For the text-containing cell, return its midpoint in [X, Y] coordinate format. 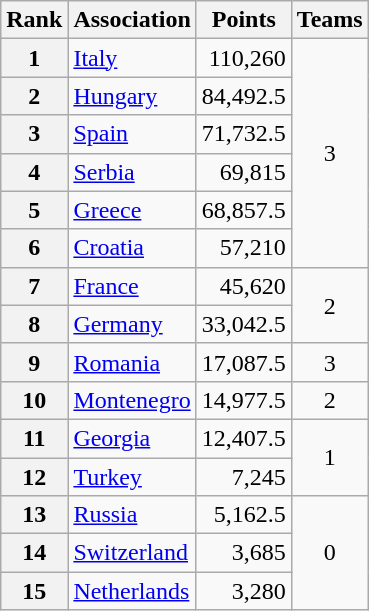
Serbia [132, 172]
12 [34, 477]
Germany [132, 324]
45,620 [244, 286]
Russia [132, 515]
Switzerland [132, 553]
3,685 [244, 553]
110,260 [244, 58]
3,280 [244, 591]
5 [34, 210]
Rank [34, 20]
14,977.5 [244, 400]
12,407.5 [244, 438]
71,732.5 [244, 134]
7 [34, 286]
Netherlands [132, 591]
4 [34, 172]
Teams [330, 20]
Romania [132, 362]
Croatia [132, 248]
7,245 [244, 477]
Italy [132, 58]
13 [34, 515]
9 [34, 362]
8 [34, 324]
5,162.5 [244, 515]
17,087.5 [244, 362]
Spain [132, 134]
33,042.5 [244, 324]
10 [34, 400]
Montenegro [132, 400]
Hungary [132, 96]
15 [34, 591]
Points [244, 20]
France [132, 286]
0 [330, 553]
69,815 [244, 172]
6 [34, 248]
84,492.5 [244, 96]
Greece [132, 210]
68,857.5 [244, 210]
Georgia [132, 438]
14 [34, 553]
Turkey [132, 477]
11 [34, 438]
57,210 [244, 248]
Association [132, 20]
